Determine the [X, Y] coordinate at the center of the cell enclosing the given text.  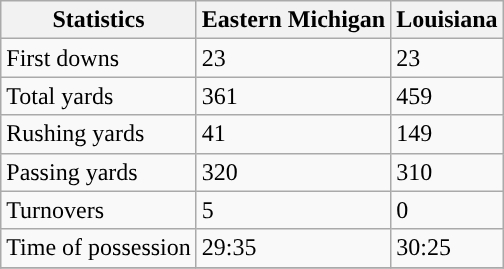
Statistics [99, 20]
29:35 [293, 248]
310 [447, 172]
5 [293, 210]
Turnovers [99, 210]
459 [447, 96]
First downs [99, 58]
361 [293, 96]
149 [447, 134]
Time of possession [99, 248]
Rushing yards [99, 134]
Passing yards [99, 172]
Louisiana [447, 20]
Eastern Michigan [293, 20]
0 [447, 210]
30:25 [447, 248]
41 [293, 134]
Total yards [99, 96]
320 [293, 172]
